Return the (x, y) coordinate for the center point of the cell that contains the specified text.  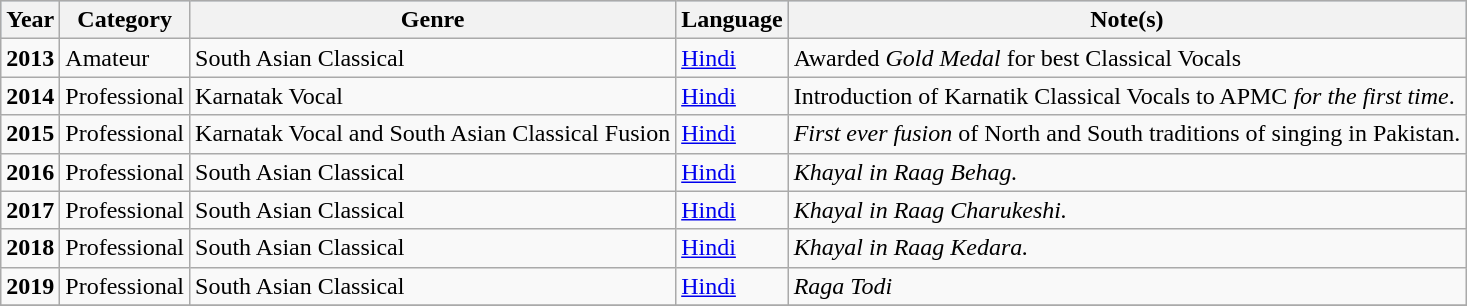
Khayal in Raag Behag. (1127, 172)
Amateur (125, 58)
2019 (30, 286)
2014 (30, 96)
Introduction of Karnatik Classical Vocals to APMC for the first time. (1127, 96)
Khayal in Raag Charukeshi. (1127, 210)
2016 (30, 172)
Note(s) (1127, 20)
2018 (30, 248)
Raga Todi (1127, 286)
Karnatak Vocal (433, 96)
Language (732, 20)
Year (30, 20)
Genre (433, 20)
First ever fusion of North and South traditions of singing in Pakistan. (1127, 134)
2017 (30, 210)
Awarded Gold Medal for best Classical Vocals (1127, 58)
Karnatak Vocal and South Asian Classical Fusion (433, 134)
Category (125, 20)
2015 (30, 134)
2013 (30, 58)
Khayal in Raag Kedara. (1127, 248)
